Return (x, y) of the center of cell containing provided text 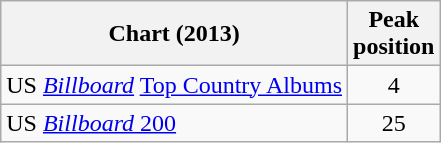
US Billboard 200 (174, 123)
Chart (2013) (174, 34)
25 (394, 123)
Peakposition (394, 34)
4 (394, 85)
US Billboard Top Country Albums (174, 85)
